Provide the [X, Y] coordinate of the cell's center where the given text is located.  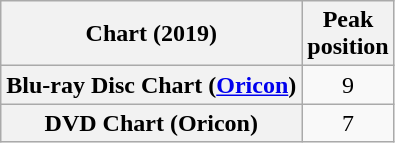
DVD Chart (Oricon) [152, 123]
Peak position [348, 34]
7 [348, 123]
9 [348, 85]
Blu-ray Disc Chart (Oricon) [152, 85]
Chart (2019) [152, 34]
